Return (x, y) of the center of cell containing provided text 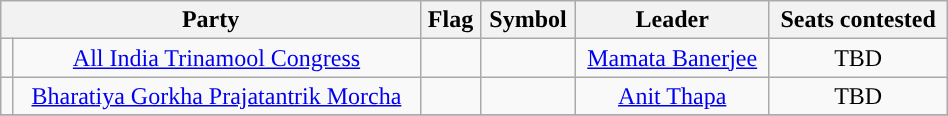
All India Trinamool Congress (217, 58)
Anit Thapa (672, 96)
Seats contested (858, 20)
Party (211, 20)
Bharatiya Gorkha Prajatantrik Morcha (217, 96)
Mamata Banerjee (672, 58)
Leader (672, 20)
Flag (450, 20)
Symbol (528, 20)
